Locate the cell with the specified text and output its (X, Y) center coordinate. 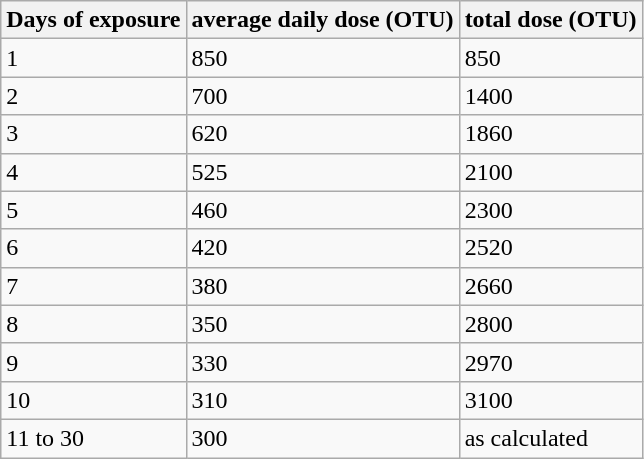
9 (94, 362)
2 (94, 96)
330 (322, 362)
2300 (550, 210)
average daily dose (OTU) (322, 20)
3 (94, 134)
2800 (550, 324)
7 (94, 286)
350 (322, 324)
300 (322, 438)
700 (322, 96)
1400 (550, 96)
as calculated (550, 438)
5 (94, 210)
1860 (550, 134)
620 (322, 134)
310 (322, 400)
10 (94, 400)
3100 (550, 400)
2970 (550, 362)
6 (94, 248)
1 (94, 58)
2660 (550, 286)
2100 (550, 172)
11 to 30 (94, 438)
total dose (OTU) (550, 20)
2520 (550, 248)
8 (94, 324)
380 (322, 286)
420 (322, 248)
Days of exposure (94, 20)
460 (322, 210)
4 (94, 172)
525 (322, 172)
